Find where the given text appears and provide that cell's center as (x, y) coordinate. 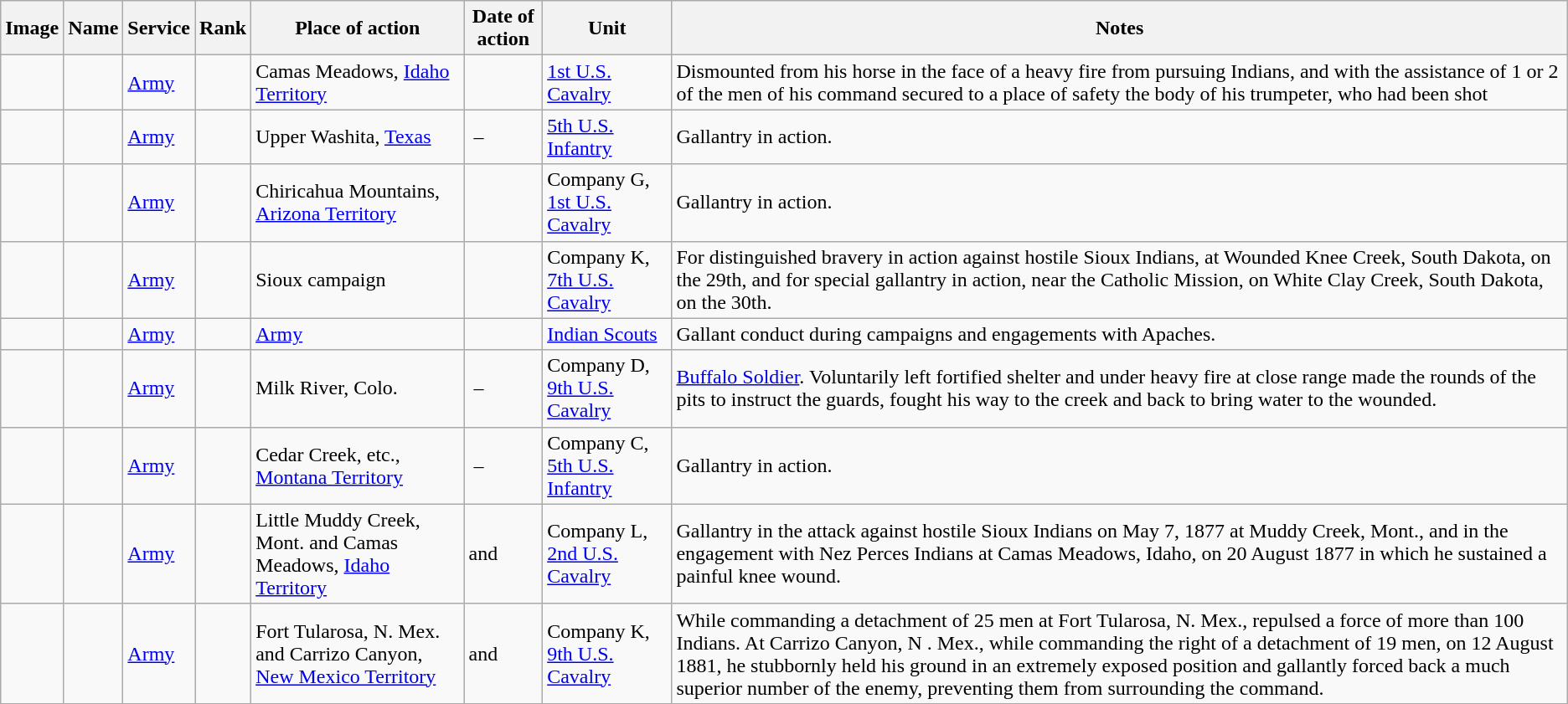
Notes (1119, 28)
Milk River, Colo. (358, 388)
Fort Tularosa, N. Mex. and Carrizo Canyon, New Mexico Territory (358, 653)
Image (32, 28)
Date of action (503, 28)
1st U.S. Cavalry (607, 82)
Camas Meadows, Idaho Territory (358, 82)
Place of action (358, 28)
Gallant conduct during campaigns and engagements with Apaches. (1119, 334)
5th U.S. Infantry (607, 137)
Company L, 2nd U.S. Cavalry (607, 554)
Little Muddy Creek, Mont. and Camas Meadows, Idaho Territory (358, 554)
Company G, 1st U.S. Cavalry (607, 203)
Company C, 5th U.S. Infantry (607, 465)
Name (94, 28)
Indian Scouts (607, 334)
Company K, 7th U.S. Cavalry (607, 280)
Unit (607, 28)
Company D, 9th U.S. Cavalry (607, 388)
Sioux campaign (358, 280)
Rank (223, 28)
Company K, 9th U.S. Cavalry (607, 653)
Cedar Creek, etc., Montana Territory (358, 465)
Upper Washita, Texas (358, 137)
Chiricahua Mountains, Arizona Territory (358, 203)
Service (159, 28)
